Find where the given text appears and provide that cell's center as (x, y) coordinate. 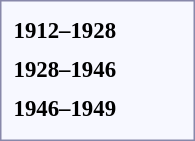
1928–1946 (65, 69)
1946–1949 (65, 108)
1912–1928 (65, 30)
